Search for the cell housing the specified text and yield its (x, y) center coordinate. 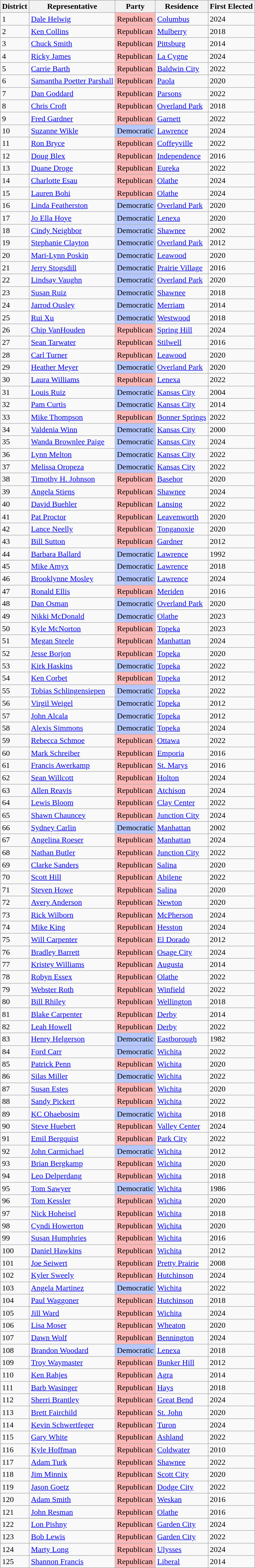
Charlotte Esau (72, 181)
118 (15, 1475)
1986 (231, 1189)
2004 (231, 392)
Clarke Sanders (72, 865)
43 (15, 541)
23 (15, 293)
76 (15, 952)
Suzanne Wikle (72, 131)
Hays (182, 1388)
1 (15, 19)
84 (15, 1052)
6 (15, 81)
Marty Long (72, 1549)
38 (15, 479)
Pat Proctor (72, 516)
Bennington (182, 1338)
Dan Osman (72, 604)
Jill Ward (72, 1313)
Bill Rhiley (72, 1002)
2008 (231, 1263)
Kristey Williams (72, 965)
Megan Steele (72, 641)
Brandon Woodard (72, 1350)
Ulysses (182, 1549)
66 (15, 828)
Coffeyville (182, 143)
40 (15, 504)
109 (15, 1363)
1982 (231, 1039)
53 (15, 666)
89 (15, 1114)
Cyndi Howerton (72, 1226)
Louis Ruiz (72, 392)
Newton (182, 902)
63 (15, 790)
Bill Sutton (72, 541)
Nathan Butler (72, 852)
1992 (231, 554)
57 (15, 716)
2010 (231, 1450)
Emil Bergquist (72, 1138)
Hesston (182, 927)
11 (15, 143)
Ron Bryce (72, 143)
Adam Turk (72, 1462)
9 (15, 118)
Will Carpenter (72, 939)
47 (15, 591)
Brian Bergkamp (72, 1164)
79 (15, 989)
88 (15, 1101)
Mari-Lynn Poskin (72, 255)
Blake Carpenter (72, 1014)
101 (15, 1263)
Tom Sawyer (72, 1189)
Stephanie Clayton (72, 243)
Lisa Moser (72, 1325)
73 (15, 915)
106 (15, 1325)
75 (15, 939)
Patrick Penn (72, 1064)
Pam Curtis (72, 405)
Ricky James (72, 56)
119 (15, 1487)
Angelina Roeser (72, 840)
35 (15, 442)
Mulberry (182, 31)
100 (15, 1251)
2 (15, 31)
80 (15, 1002)
Jesse Borjon (72, 653)
81 (15, 1014)
95 (15, 1189)
125 (15, 1562)
Lynn Melton (72, 454)
Tom Kessler (72, 1201)
Angela Stiens (72, 492)
El Dorado (182, 939)
62 (15, 778)
John Resman (72, 1512)
Dan Goddard (72, 93)
Leavenworth (182, 516)
Susan Humphries (72, 1238)
Mike King (72, 927)
77 (15, 965)
Basehor (182, 479)
60 (15, 753)
Timothy H. Johnson (72, 479)
Independence (182, 156)
107 (15, 1338)
45 (15, 566)
Avery Anderson (72, 902)
Brooklynne Mosley (72, 579)
52 (15, 653)
Party (135, 7)
121 (15, 1512)
Columbus (182, 19)
Mike Amyx (72, 566)
Melissa Oropeza (72, 467)
District (15, 7)
Bunker Hill (182, 1363)
Laura Williams (72, 380)
Winfield (182, 989)
Great Bend (182, 1400)
Emporia (182, 753)
Clay Center (182, 803)
112 (15, 1400)
32 (15, 405)
Sandy Pickert (72, 1101)
Mike Thompson (72, 417)
David Buehler (72, 504)
90 (15, 1126)
Chip VanHouden (72, 330)
64 (15, 803)
Valley Center (182, 1126)
Chuck Smith (72, 44)
19 (15, 243)
Troy Waymaster (72, 1363)
Sydney Carlin (72, 828)
Ashland (182, 1437)
Brett Fairchild (72, 1412)
67 (15, 840)
4 (15, 56)
Susan Ruiz (72, 293)
Rebecca Schmoe (72, 740)
Rui Xu (72, 317)
Abilene (182, 877)
Valdenia Winn (72, 430)
Ronald Ellis (72, 591)
Mark Schreiber (72, 753)
108 (15, 1350)
12 (15, 156)
Ottawa (182, 740)
Sherri Brantley (72, 1400)
Lon Pishny (72, 1524)
Adam Smith (72, 1499)
Atchison (182, 790)
103 (15, 1288)
John Alcala (72, 716)
22 (15, 280)
113 (15, 1412)
Allen Reavis (72, 790)
116 (15, 1450)
Baldwin City (182, 69)
Henry Helgerson (72, 1039)
Doug Blex (72, 156)
68 (15, 852)
27 (15, 342)
17 (15, 218)
8 (15, 106)
Barb Wasinger (72, 1388)
Silas Miller (72, 1076)
74 (15, 927)
John Carmichael (72, 1151)
92 (15, 1151)
Weskan (182, 1499)
Tonganoxie (182, 529)
Francis Awerkamp (72, 766)
122 (15, 1524)
Alexis Simmons (72, 728)
98 (15, 1226)
Wheaton (182, 1325)
Jerry Stogsdill (72, 268)
Gardner (182, 541)
Prairie Village (182, 268)
Representative (72, 7)
Angela Martinez (72, 1288)
Kyle McNorton (72, 629)
87 (15, 1089)
Bradley Barrett (72, 952)
86 (15, 1076)
111 (15, 1388)
Turon (182, 1425)
Leah Howell (72, 1027)
KC Ohaebosim (72, 1114)
83 (15, 1039)
3 (15, 44)
Jo Ella Hoye (72, 218)
120 (15, 1499)
42 (15, 529)
56 (15, 703)
Holton (182, 778)
Leo Delperdang (72, 1176)
14 (15, 181)
50 (15, 629)
Webster Roth (72, 989)
Jason Goetz (72, 1487)
Sean Tarwater (72, 342)
Jarrod Ousley (72, 305)
Carrie Barth (72, 69)
Scott City (182, 1475)
Steven Howe (72, 890)
117 (15, 1462)
48 (15, 604)
46 (15, 579)
McPherson (182, 915)
16 (15, 206)
St. Marys (182, 766)
102 (15, 1275)
Lewis Bloom (72, 803)
94 (15, 1176)
St. John (182, 1412)
Lindsay Vaughn (72, 280)
29 (15, 367)
5 (15, 69)
85 (15, 1064)
Kyle Hoffman (72, 1450)
Eastborough (182, 1039)
99 (15, 1238)
15 (15, 193)
61 (15, 766)
71 (15, 890)
Ken Collins (72, 31)
115 (15, 1437)
49 (15, 616)
44 (15, 554)
Scott Hill (72, 877)
Heather Meyer (72, 367)
34 (15, 430)
39 (15, 492)
Dale Helwig (72, 19)
91 (15, 1138)
Nick Hoheisel (72, 1213)
51 (15, 641)
Virgil Weigel (72, 703)
69 (15, 865)
Linda Featherston (72, 206)
65 (15, 815)
78 (15, 977)
Coldwater (182, 1450)
Residence (182, 7)
2000 (231, 430)
Garnett (182, 118)
La Cygne (182, 56)
55 (15, 691)
41 (15, 516)
Meriden (182, 591)
Lansing (182, 504)
Agra (182, 1375)
36 (15, 454)
Lauren Bohi (72, 193)
Osage City (182, 952)
Wellington (182, 1002)
93 (15, 1164)
Joe Seiwert (72, 1263)
7 (15, 93)
Tobias Schlingensiepen (72, 691)
Liberal (182, 1562)
24 (15, 305)
Ford Carr (72, 1052)
105 (15, 1313)
Wanda Brownlee Paige (72, 442)
Parsons (182, 93)
123 (15, 1537)
Sean Willcott (72, 778)
70 (15, 877)
Jim Minnix (72, 1475)
Westwood (182, 317)
Spring Hill (182, 330)
54 (15, 678)
Kyler Sweely (72, 1275)
21 (15, 268)
72 (15, 902)
Paul Waggoner (72, 1300)
Samantha Poetter Parshall (72, 81)
Merriam (182, 305)
Fred Gardner (72, 118)
Cindy Neighbor (72, 230)
Carl Turner (72, 355)
Shannon Francis (72, 1562)
Nikki McDonald (72, 616)
58 (15, 728)
Bob Lewis (72, 1537)
Pittsburg (182, 44)
Susan Estes (72, 1089)
20 (15, 255)
26 (15, 330)
Ken Rahjes (72, 1375)
Augusta (182, 965)
97 (15, 1213)
Pretty Prairie (182, 1263)
25 (15, 317)
28 (15, 355)
31 (15, 392)
Gary White (72, 1437)
59 (15, 740)
Lance Neelly (72, 529)
Barbara Ballard (72, 554)
Duane Droge (72, 168)
30 (15, 380)
33 (15, 417)
Ken Corbet (72, 678)
Eureka (182, 168)
13 (15, 168)
First Elected (231, 7)
Stilwell (182, 342)
104 (15, 1300)
124 (15, 1549)
Dodge City (182, 1487)
18 (15, 230)
Kirk Haskins (72, 666)
96 (15, 1201)
Dawn Wolf (72, 1338)
Chris Croft (72, 106)
110 (15, 1375)
114 (15, 1425)
Steve Huebert (72, 1126)
10 (15, 131)
Kevin Schwertfeger (72, 1425)
82 (15, 1027)
Daniel Hawkins (72, 1251)
Shawn Chauncey (72, 815)
Park City (182, 1138)
Robyn Essex (72, 977)
37 (15, 467)
Bonner Springs (182, 417)
Paola (182, 81)
Rick Wilborn (72, 915)
